Pinpoint the cell where the given text exists, returning its (x, y) midpoint coordinate. 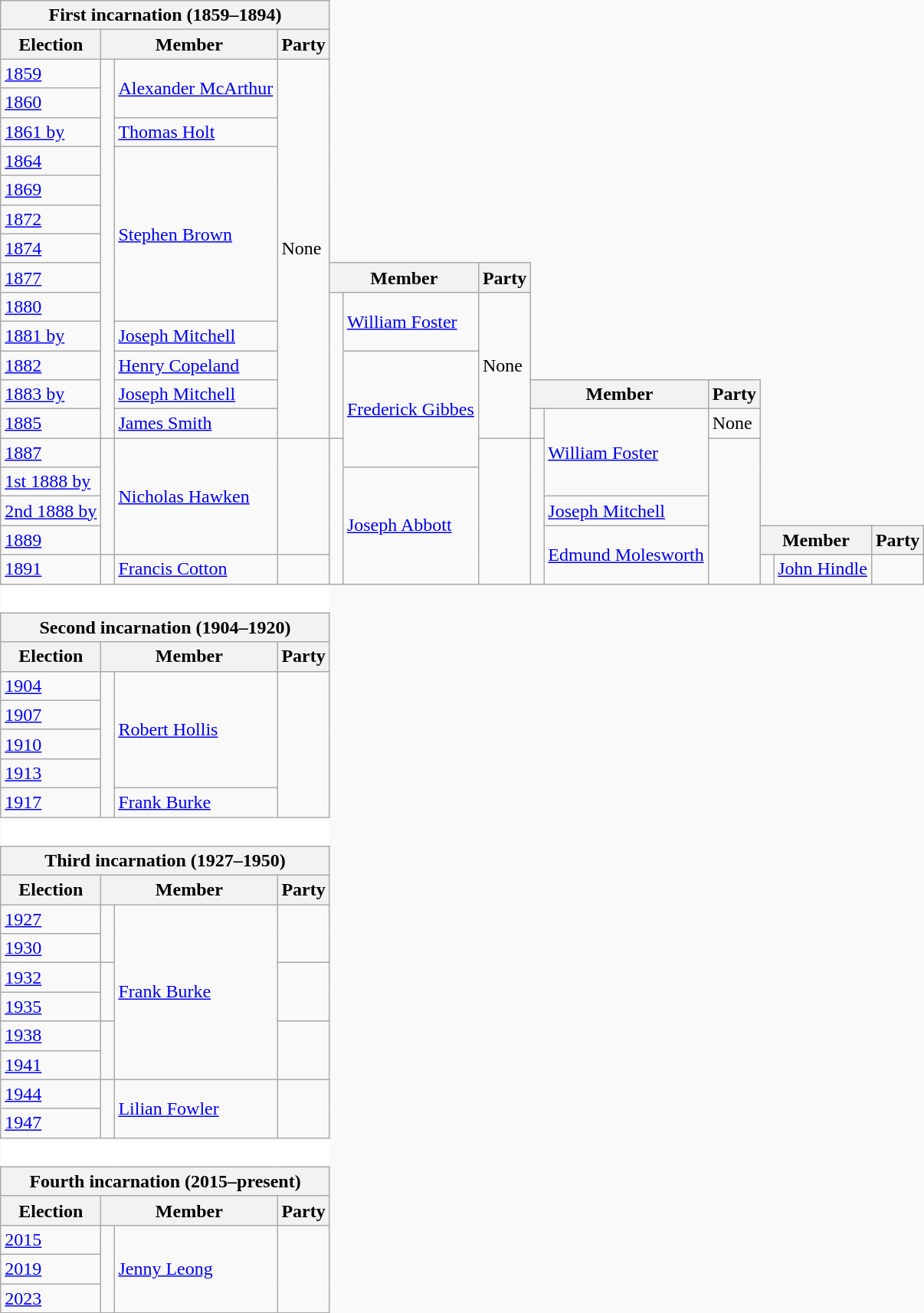
2019 (51, 1269)
Robert Hollis (196, 729)
1941 (51, 1065)
1947 (51, 1123)
1882 (51, 365)
Francis Cotton (196, 569)
1st 1888 by (51, 482)
Third incarnation (1927–1950) (165, 861)
1889 (51, 540)
1891 (51, 569)
1860 (51, 103)
1935 (51, 1007)
1885 (51, 424)
2023 (51, 1298)
1874 (51, 248)
1880 (51, 306)
Second incarnation (1904–1920) (165, 627)
1869 (51, 190)
2015 (51, 1239)
1927 (51, 919)
1877 (51, 277)
Jenny Leong (196, 1269)
1864 (51, 161)
1887 (51, 453)
1883 by (51, 395)
1917 (51, 802)
Alexander McArthur (196, 88)
1904 (51, 686)
Frederick Gibbes (411, 409)
Joseph Abbott (411, 526)
1932 (51, 977)
1907 (51, 715)
Nicholas Hawken (196, 496)
Edmund Molesworth (626, 555)
Thomas Holt (196, 132)
Lilian Fowler (196, 1108)
First incarnation (1859–1894) (165, 15)
1859 (51, 74)
Stephen Brown (196, 234)
1910 (51, 744)
1938 (51, 1036)
1861 by (51, 132)
John Hindle (823, 569)
Fourth incarnation (2015–present) (165, 1181)
Henry Copeland (196, 365)
1944 (51, 1094)
2nd 1888 by (51, 511)
James Smith (196, 424)
1913 (51, 773)
1872 (51, 219)
1881 by (51, 336)
1930 (51, 948)
